Find where the given text appears and provide that cell's center as (X, Y) coordinate. 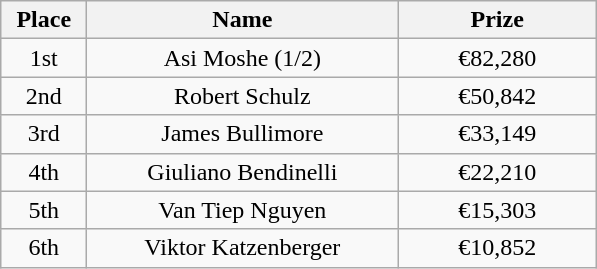
6th (44, 248)
Place (44, 20)
Asi Moshe (1/2) (242, 58)
Giuliano Bendinelli (242, 172)
1st (44, 58)
Robert Schulz (242, 96)
2nd (44, 96)
3rd (44, 134)
€82,280 (498, 58)
€10,852 (498, 248)
€15,303 (498, 210)
James Bullimore (242, 134)
Viktor Katzenberger (242, 248)
€33,149 (498, 134)
5th (44, 210)
Van Tiep Nguyen (242, 210)
Name (242, 20)
4th (44, 172)
€50,842 (498, 96)
€22,210 (498, 172)
Prize (498, 20)
